Scan for the cell matching the given text and deliver its [x, y] coordinate at center. 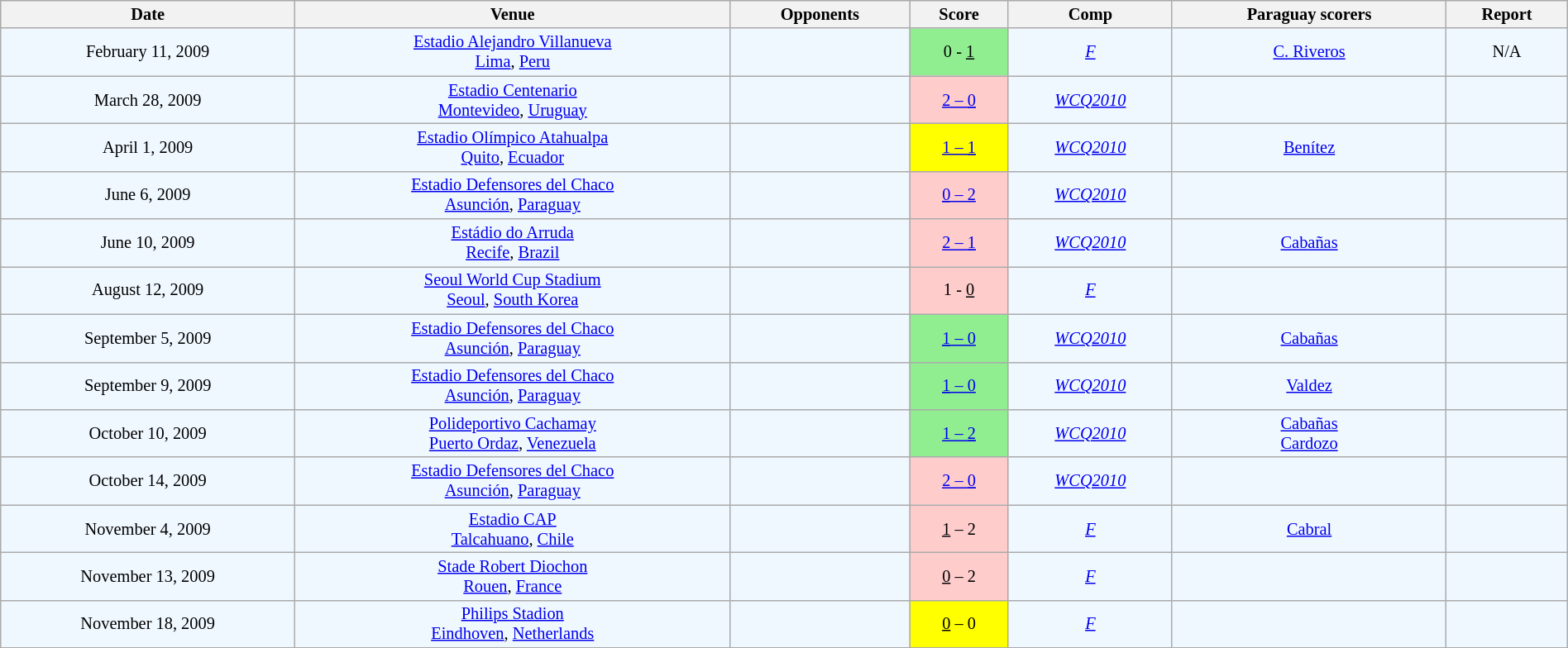
Estádio do Arruda Recife, Brazil [513, 243]
2 – 1 [959, 243]
Score [959, 14]
Cabral [1309, 529]
Date [148, 14]
Estadio Centenario Montevideo, Uruguay [513, 100]
February 11, 2009 [148, 52]
Philips StadionEindhoven, Netherlands [513, 624]
Comp [1090, 14]
Paraguay scorers [1309, 14]
Seoul World Cup Stadium Seoul, South Korea [513, 290]
June 6, 2009 [148, 195]
Cabañas Cardozo [1309, 433]
Estadio Olímpico Atahualpa Quito, Ecuador [513, 147]
August 12, 2009 [148, 290]
Polideportivo Cachamay Puerto Ordaz, Venezuela [513, 433]
Report [1507, 14]
November 4, 2009 [148, 529]
March 28, 2009 [148, 100]
Estadio CAP Talcahuano, Chile [513, 529]
Estadio Alejandro Villanueva Lima, Peru [513, 52]
Stade Robert Diochon Rouen, France [513, 576]
Valdez [1309, 386]
November 13, 2009 [148, 576]
1 – 1 [959, 147]
September 5, 2009 [148, 338]
Opponents [820, 14]
0 - 1 [959, 52]
Venue [513, 14]
N/A [1507, 52]
June 10, 2009 [148, 243]
1 - 0 [959, 290]
October 14, 2009 [148, 481]
October 10, 2009 [148, 433]
September 9, 2009 [148, 386]
Benítez [1309, 147]
April 1, 2009 [148, 147]
November 18, 2009 [148, 624]
0 – 0 [959, 624]
C. Riveros [1309, 52]
